Return the [x, y] coordinate for the center point of the cell that contains the specified text.  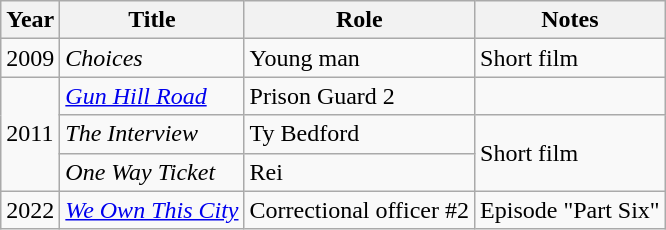
Rei [360, 172]
Year [30, 20]
Choices [152, 58]
Correctional officer #2 [360, 210]
Ty Bedford [360, 134]
Role [360, 20]
Title [152, 20]
Young man [360, 58]
Episode "Part Six" [570, 210]
One Way Ticket [152, 172]
We Own This City [152, 210]
Gun Hill Road [152, 96]
The Interview [152, 134]
Prison Guard 2 [360, 96]
2022 [30, 210]
Notes [570, 20]
2009 [30, 58]
2011 [30, 134]
